Find where the given text appears and provide that cell's center as (x, y) coordinate. 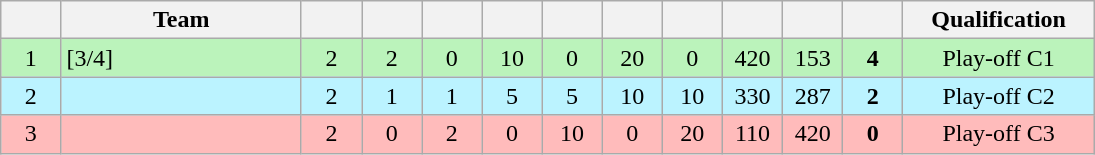
Play-off C3 (998, 134)
Qualification (998, 20)
[3/4] (182, 58)
Play-off C1 (998, 58)
4 (873, 58)
287 (813, 96)
Play-off C2 (998, 96)
330 (752, 96)
153 (813, 58)
110 (752, 134)
Team (182, 20)
3 (31, 134)
